Return (x, y) of the center of cell containing provided text 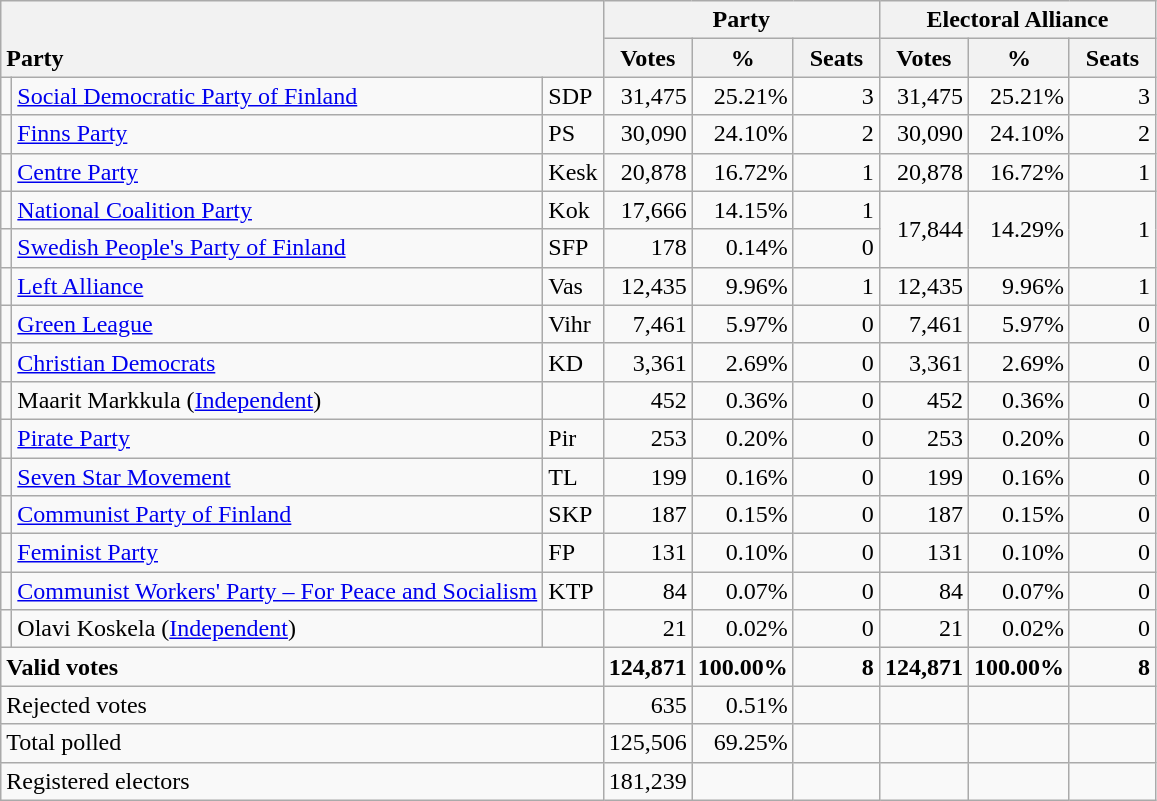
Christian Democrats (278, 362)
Swedish People's Party of Finland (278, 248)
Electoral Alliance (1017, 20)
635 (648, 705)
Registered electors (302, 781)
KD (573, 362)
Left Alliance (278, 286)
Pirate Party (278, 438)
17,666 (648, 210)
69.25% (742, 743)
17,844 (924, 229)
FP (573, 553)
0.14% (742, 248)
125,506 (648, 743)
Communist Party of Finland (278, 515)
TL (573, 477)
Green League (278, 324)
Communist Workers' Party – For Peace and Socialism (278, 591)
178 (648, 248)
Valid votes (302, 667)
Seven Star Movement (278, 477)
National Coalition Party (278, 210)
SKP (573, 515)
14.15% (742, 210)
SFP (573, 248)
Pir (573, 438)
181,239 (648, 781)
0.51% (742, 705)
Rejected votes (302, 705)
Kok (573, 210)
Total polled (302, 743)
KTP (573, 591)
Olavi Koskela (Independent) (278, 629)
PS (573, 134)
Finns Party (278, 134)
Vihr (573, 324)
SDP (573, 96)
Vas (573, 286)
Kesk (573, 172)
Social Democratic Party of Finland (278, 96)
Maarit Markkula (Independent) (278, 400)
Feminist Party (278, 553)
Centre Party (278, 172)
14.29% (1018, 229)
